Extract the (X, Y) coordinate from the center of the cell holding the provided text.  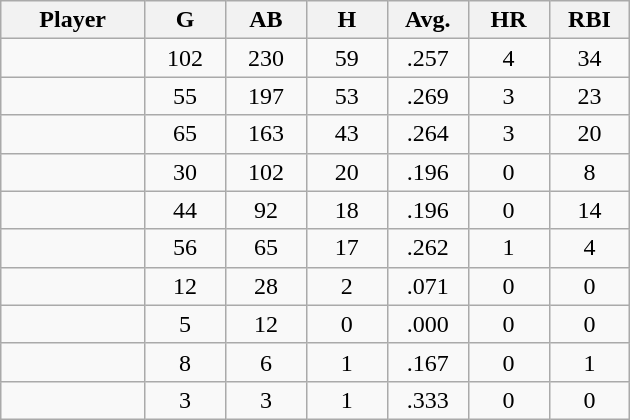
.264 (428, 134)
23 (590, 96)
.262 (428, 248)
2 (346, 286)
43 (346, 134)
197 (266, 96)
92 (266, 210)
RBI (590, 20)
17 (346, 248)
G (186, 20)
6 (266, 362)
.257 (428, 58)
59 (346, 58)
.071 (428, 286)
AB (266, 20)
163 (266, 134)
53 (346, 96)
14 (590, 210)
44 (186, 210)
.333 (428, 400)
30 (186, 172)
.000 (428, 324)
18 (346, 210)
34 (590, 58)
HR (508, 20)
Player (73, 20)
5 (186, 324)
28 (266, 286)
.269 (428, 96)
230 (266, 58)
Avg. (428, 20)
H (346, 20)
55 (186, 96)
56 (186, 248)
.167 (428, 362)
